Detect which cell encompasses the target text, then output its [x, y] center coordinate. 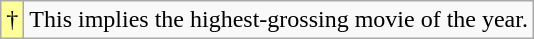
† [12, 20]
This implies the highest-grossing movie of the year. [279, 20]
